Scan for the cell matching the given text and deliver its [x, y] coordinate at center. 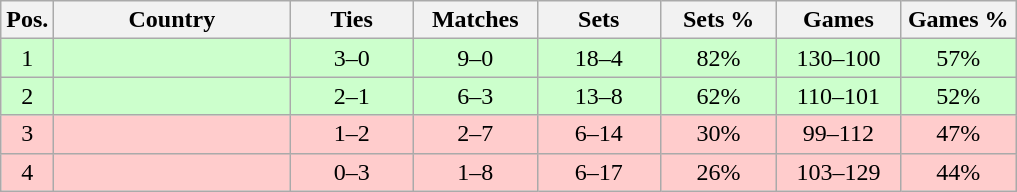
Ties [352, 20]
82% [719, 58]
57% [958, 58]
130–100 [839, 58]
6–17 [599, 172]
Games % [958, 20]
1–8 [475, 172]
62% [719, 96]
13–8 [599, 96]
103–129 [839, 172]
52% [958, 96]
1–2 [352, 134]
110–101 [839, 96]
4 [28, 172]
6–3 [475, 96]
Games [839, 20]
3–0 [352, 58]
0–3 [352, 172]
Matches [475, 20]
9–0 [475, 58]
30% [719, 134]
1 [28, 58]
2–7 [475, 134]
44% [958, 172]
Sets [599, 20]
2 [28, 96]
Pos. [28, 20]
26% [719, 172]
Country [172, 20]
99–112 [839, 134]
47% [958, 134]
18–4 [599, 58]
6–14 [599, 134]
2–1 [352, 96]
3 [28, 134]
Sets % [719, 20]
